Determine the (x, y) coordinate at the center of the cell enclosing the given text.  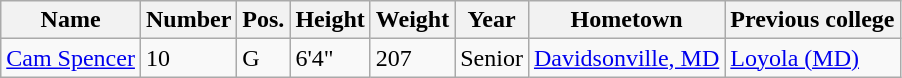
Hometown (626, 20)
Loyola (MD) (812, 58)
Height (330, 20)
Cam Spencer (71, 58)
207 (412, 58)
Senior (492, 58)
Weight (412, 20)
10 (188, 58)
6'4" (330, 58)
Name (71, 20)
G (264, 58)
Pos. (264, 20)
Number (188, 20)
Davidsonville, MD (626, 58)
Year (492, 20)
Previous college (812, 20)
